Output the [X, Y] coordinate of the center of the cell containing the given text.  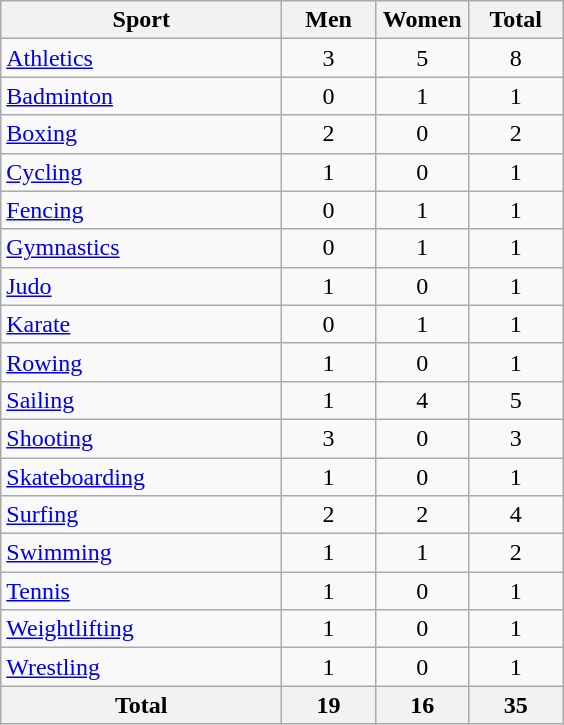
Shooting [142, 438]
Surfing [142, 515]
Sailing [142, 400]
Karate [142, 324]
19 [329, 705]
Fencing [142, 210]
Rowing [142, 362]
Wrestling [142, 667]
Athletics [142, 58]
35 [516, 705]
Sport [142, 20]
Skateboarding [142, 477]
8 [516, 58]
Badminton [142, 96]
Women [422, 20]
Tennis [142, 591]
Men [329, 20]
16 [422, 705]
Weightlifting [142, 629]
Cycling [142, 172]
Judo [142, 286]
Swimming [142, 553]
Boxing [142, 134]
Gymnastics [142, 248]
